Detect which cell encompasses the target text, then output its [X, Y] center coordinate. 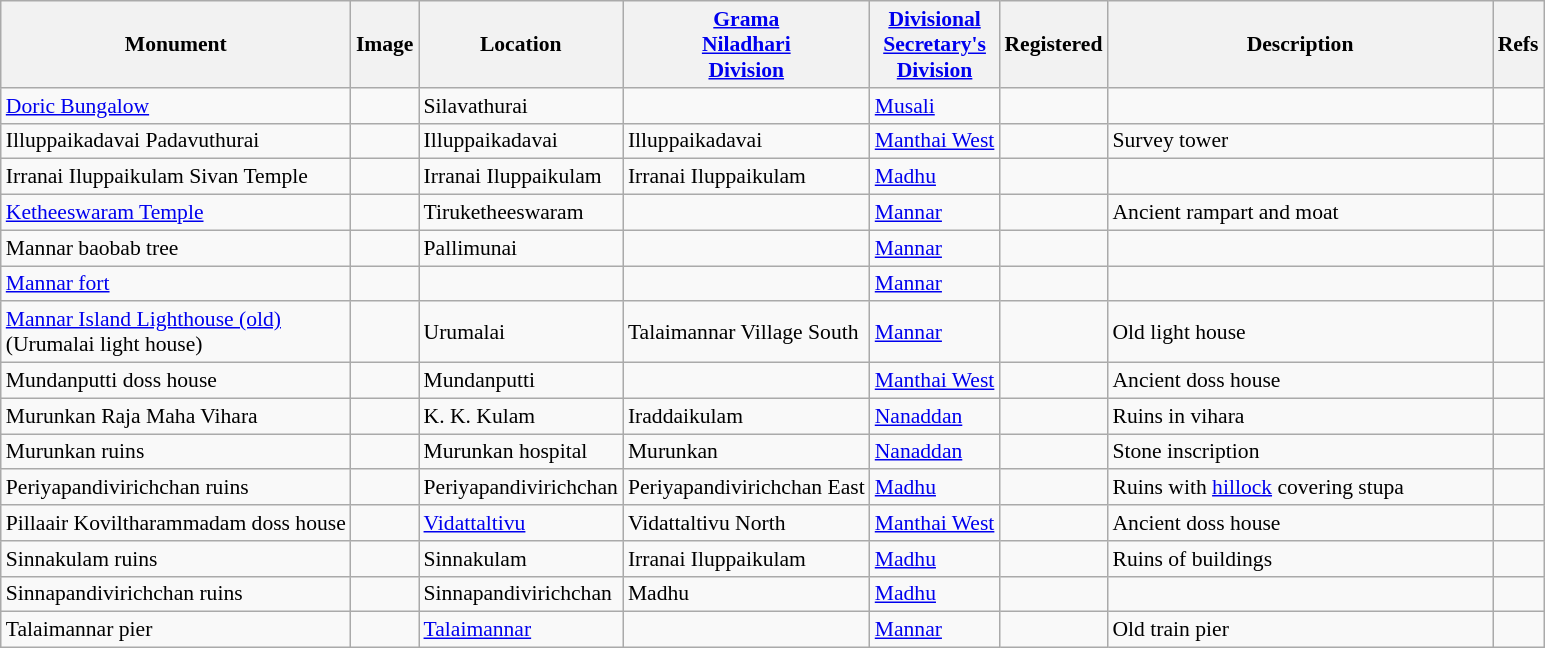
Survey tower [1300, 141]
Sinnakulam [520, 559]
Old light house [1300, 332]
Pillaair Koviltharammadam doss house [176, 523]
Doric Bungalow [176, 106]
Sinnakulam ruins [176, 559]
GramaNiladhariDivision [746, 44]
Sinnapandivirichchan [520, 594]
Ketheeswaram Temple [176, 213]
Description [1300, 44]
DivisionalSecretary'sDivision [935, 44]
Ruins in vihara [1300, 416]
Silavathurai [520, 106]
Periyapandivirichchan East [746, 488]
Illuppaikadavai Padavuthurai [176, 141]
Murunkan hospital [520, 452]
Ruins of buildings [1300, 559]
Tiruketheeswaram [520, 213]
Refs [1518, 44]
Irranai Iluppaikulam Sivan Temple [176, 177]
Sinnapandivirichchan ruins [176, 594]
Murunkan Raja Maha Vihara [176, 416]
Urumalai [520, 332]
Pallimunai [520, 248]
Mannar baobab tree [176, 248]
Musali [935, 106]
Vidattaltivu [520, 523]
Murunkan ruins [176, 452]
Mundanputti doss house [176, 381]
Vidattaltivu North [746, 523]
Monument [176, 44]
Stone inscription [1300, 452]
Mannar fort [176, 284]
Ruins with hillock covering stupa [1300, 488]
Periyapandivirichchan [520, 488]
Periyapandivirichchan ruins [176, 488]
Murunkan [746, 452]
Mannar Island Lighthouse (old)(Urumalai light house) [176, 332]
Old train pier [1300, 630]
Location [520, 44]
Talaimannar pier [176, 630]
Iraddaikulam [746, 416]
Registered [1053, 44]
Ancient rampart and moat [1300, 213]
Talaimannar Village South [746, 332]
Talaimannar [520, 630]
K. K. Kulam [520, 416]
Mundanputti [520, 381]
Image [385, 44]
